Identify which cell holds the provided text, then report its (X, Y) central coordinate. 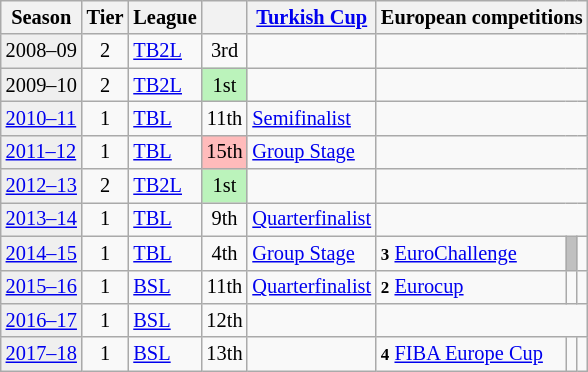
2017–18 (42, 354)
League (164, 17)
3rd (225, 51)
4 FIBA Europe Cup (471, 354)
Season (42, 17)
Tier (106, 17)
2009–10 (42, 85)
2010–11 (42, 118)
2 Eurocup (471, 287)
2016–17 (42, 320)
2015–16 (42, 287)
4th (225, 253)
European competitions (482, 17)
2014–15 (42, 253)
13th (225, 354)
15th (225, 152)
2008–09 (42, 51)
9th (225, 219)
2012–13 (42, 186)
Semifinalist (312, 118)
2011–12 (42, 152)
3 EuroChallenge (471, 253)
Turkish Cup (312, 17)
2013–14 (42, 219)
12th (225, 320)
